Return the (x, y) coordinate for the center point of the cell that contains the specified text.  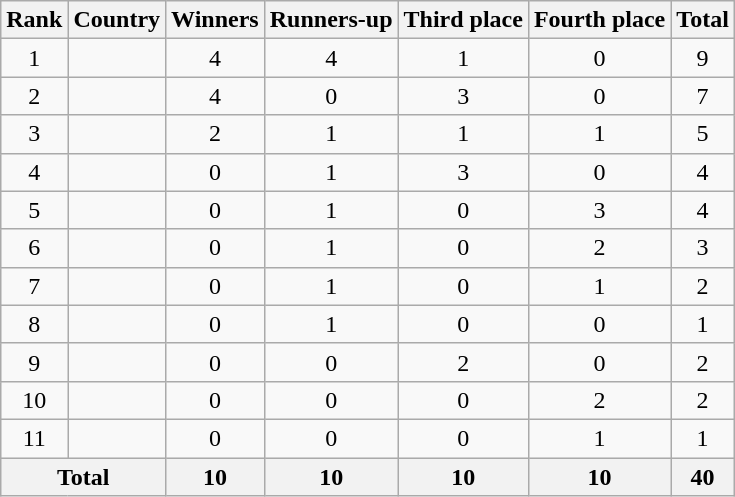
Runners-up (331, 20)
40 (703, 477)
Rank (34, 20)
6 (34, 248)
Winners (216, 20)
Country (117, 20)
Fourth place (599, 20)
Third place (463, 20)
11 (34, 438)
8 (34, 324)
